Return the (X, Y) coordinate for the center point of the cell that contains the specified text.  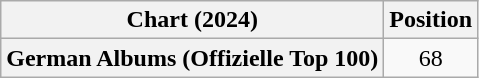
68 (431, 58)
Chart (2024) (192, 20)
Position (431, 20)
German Albums (Offizielle Top 100) (192, 58)
